Extract the [X, Y] coordinate from the center of the cell holding the provided text.  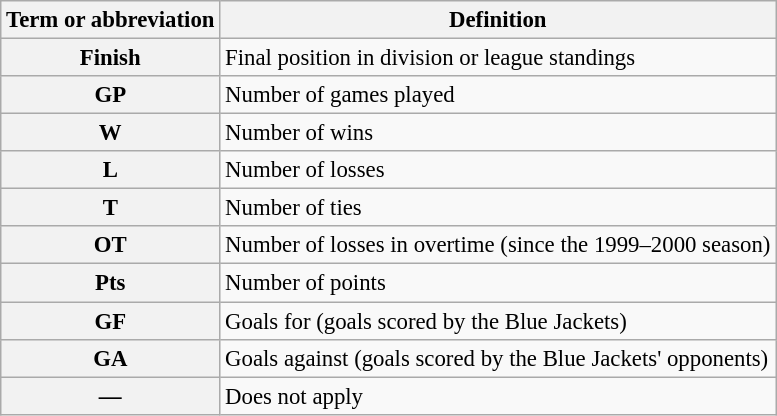
GF [110, 321]
Number of losses in overtime (since the 1999–2000 season) [498, 245]
Number of points [498, 283]
OT [110, 245]
Goals for (goals scored by the Blue Jackets) [498, 321]
Number of losses [498, 170]
Goals against (goals scored by the Blue Jackets' opponents) [498, 358]
— [110, 396]
Does not apply [498, 396]
T [110, 208]
Number of ties [498, 208]
Definition [498, 20]
Final position in division or league standings [498, 58]
W [110, 133]
GA [110, 358]
Number of wins [498, 133]
Number of games played [498, 95]
GP [110, 95]
Pts [110, 283]
L [110, 170]
Finish [110, 58]
Term or abbreviation [110, 20]
